Detect which cell encompasses the target text, then output its (x, y) center coordinate. 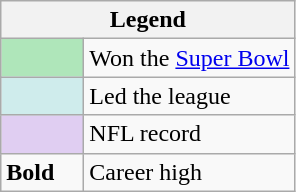
Won the Super Bowl (190, 58)
Career high (190, 172)
Bold (42, 172)
Led the league (190, 96)
Legend (148, 20)
NFL record (190, 134)
